Scan for the cell matching the given text and deliver its (X, Y) coordinate at center. 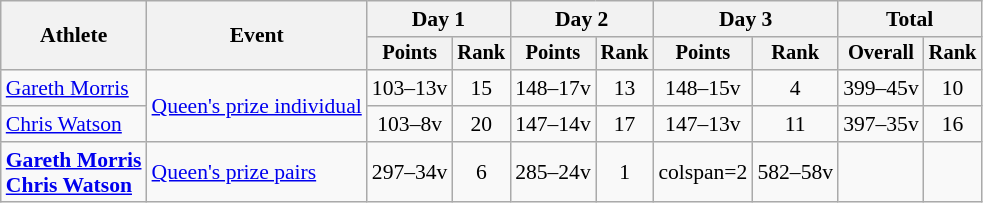
13 (625, 88)
103–13v (410, 88)
Queen's prize individual (257, 106)
4 (795, 88)
1 (625, 172)
147–13v (702, 124)
Queen's prize pairs (257, 172)
15 (481, 88)
Day 2 (582, 19)
6 (481, 172)
Gareth Morris (74, 88)
Chris Watson (74, 124)
Day 3 (746, 19)
Athlete (74, 36)
Gareth MorrisChris Watson (74, 172)
Overall (881, 54)
Total (910, 19)
148–17v (553, 88)
397–35v (881, 124)
Event (257, 36)
Day 1 (438, 19)
297–34v (410, 172)
285–24v (553, 172)
399–45v (881, 88)
103–8v (410, 124)
colspan=2 (702, 172)
17 (625, 124)
10 (953, 88)
16 (953, 124)
148–15v (702, 88)
147–14v (553, 124)
20 (481, 124)
582–58v (795, 172)
11 (795, 124)
